Extract the [X, Y] coordinate from the center of the cell holding the provided text.  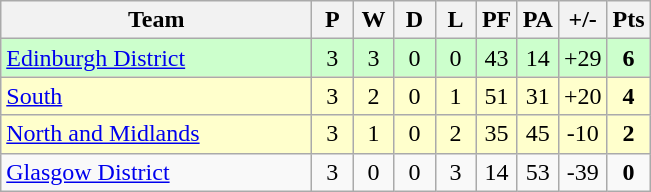
W [374, 20]
Edinburgh District [156, 58]
P [332, 20]
6 [628, 58]
51 [496, 96]
L [456, 20]
-39 [582, 172]
South [156, 96]
PA [538, 20]
45 [538, 134]
+29 [582, 58]
+/- [582, 20]
Team [156, 20]
35 [496, 134]
-10 [582, 134]
Pts [628, 20]
53 [538, 172]
D [414, 20]
43 [496, 58]
31 [538, 96]
North and Midlands [156, 134]
4 [628, 96]
Glasgow District [156, 172]
PF [496, 20]
+20 [582, 96]
